Pinpoint the cell where the given text exists, returning its [x, y] midpoint coordinate. 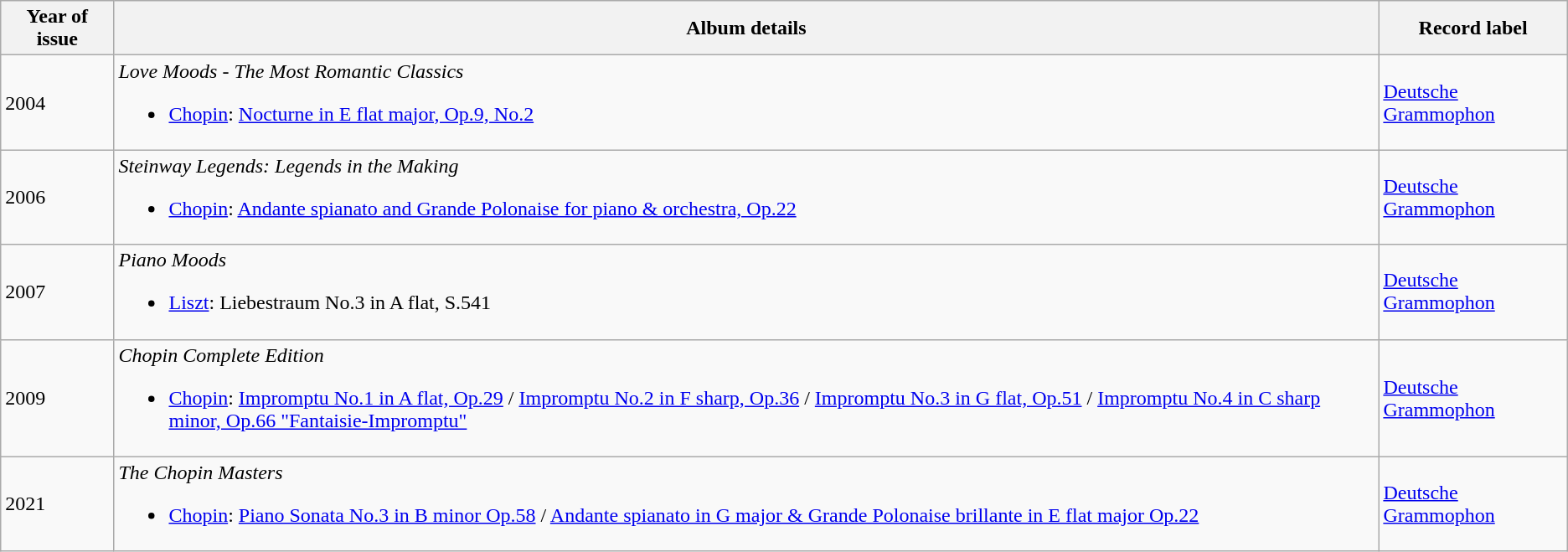
Album details [746, 28]
2007 [57, 291]
2009 [57, 398]
Love Moods - The Most Romantic ClassicsChopin: Nocturne in E flat major, Op.9, No.2 [746, 102]
2006 [57, 198]
2004 [57, 102]
Steinway Legends: Legends in the MakingChopin: Andante spianato and Grande Polonaise for piano & orchestra, Op.22 [746, 198]
Record label [1473, 28]
2021 [57, 504]
The Chopin MastersChopin: Piano Sonata No.3 in B minor Op.58 / Andante spianato in G major & Grande Polonaise brillante in E flat major Op.22 [746, 504]
Piano MoodsLiszt: Liebestraum No.3 in A flat, S.541 [746, 291]
Year of issue [57, 28]
